Output the (x, y) coordinate of the center of the cell containing the given text.  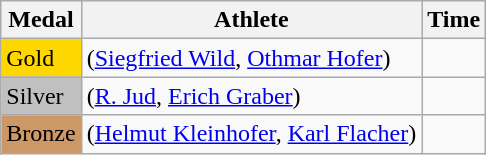
Bronze (41, 134)
Time (454, 20)
(Helmut Kleinhofer, Karl Flacher) (252, 134)
Silver (41, 96)
Athlete (252, 20)
Gold (41, 58)
(Siegfried Wild, Othmar Hofer) (252, 58)
Medal (41, 20)
(R. Jud, Erich Graber) (252, 96)
